Return the [x, y] coordinate for the center point of the cell that contains the specified text.  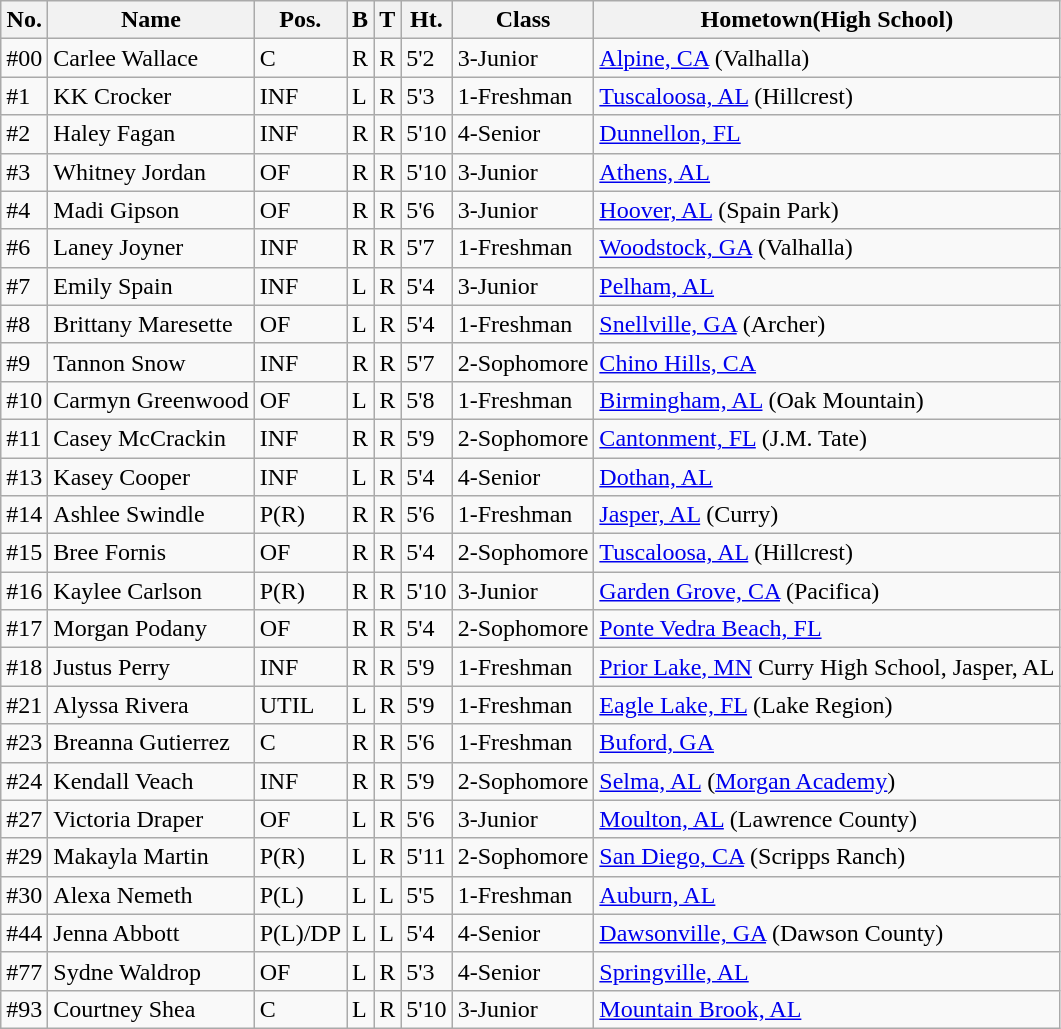
Carmyn Greenwood [151, 400]
Class [523, 20]
Kasey Cooper [151, 477]
T [388, 20]
Justus Perry [151, 667]
Breanna Gutierrez [151, 743]
#29 [24, 857]
Selma, AL (Morgan Academy) [827, 781]
Snellville, GA (Archer) [827, 324]
Chino Hills, CA [827, 362]
Haley Fagan [151, 134]
Whitney Jordan [151, 172]
Hometown(High School) [827, 20]
#6 [24, 248]
No. [24, 20]
#1 [24, 96]
#30 [24, 895]
Ponte Vedra Beach, FL [827, 629]
#17 [24, 629]
Makayla Martin [151, 857]
#18 [24, 667]
Kaylee Carlson [151, 591]
Moulton, AL (Lawrence County) [827, 819]
Ht. [426, 20]
#4 [24, 210]
5'5 [426, 895]
#24 [24, 781]
Dawsonville, GA (Dawson County) [827, 933]
#15 [24, 553]
Springville, AL [827, 971]
UTIL [300, 705]
#00 [24, 58]
Alexa Nemeth [151, 895]
Athens, AL [827, 172]
Alpine, CA (Valhalla) [827, 58]
Buford, GA [827, 743]
#21 [24, 705]
#44 [24, 933]
5'8 [426, 400]
#16 [24, 591]
P(L)/DP [300, 933]
#8 [24, 324]
Morgan Podany [151, 629]
#23 [24, 743]
Dunnellon, FL [827, 134]
Pelham, AL [827, 286]
Pos. [300, 20]
KK Crocker [151, 96]
Cantonment, FL (J.M. Tate) [827, 438]
#93 [24, 1009]
Eagle Lake, FL (Lake Region) [827, 705]
Madi Gipson [151, 210]
Woodstock, GA (Valhalla) [827, 248]
Carlee Wallace [151, 58]
#27 [24, 819]
#13 [24, 477]
San Diego, CA (Scripps Ranch) [827, 857]
#11 [24, 438]
Victoria Draper [151, 819]
#10 [24, 400]
Brittany Maresette [151, 324]
#3 [24, 172]
Tannon Snow [151, 362]
Kendall Veach [151, 781]
Mountain Brook, AL [827, 1009]
Birmingham, AL (Oak Mountain) [827, 400]
Sydne Waldrop [151, 971]
Name [151, 20]
Dothan, AL [827, 477]
B [360, 20]
Jasper, AL (Curry) [827, 515]
Ashlee Swindle [151, 515]
#9 [24, 362]
#2 [24, 134]
P(L) [300, 895]
Prior Lake, MN Curry High School, Jasper, AL [827, 667]
#7 [24, 286]
Hoover, AL (Spain Park) [827, 210]
Bree Fornis [151, 553]
Garden Grove, CA (Pacifica) [827, 591]
Emily Spain [151, 286]
Laney Joyner [151, 248]
Alyssa Rivera [151, 705]
#77 [24, 971]
Jenna Abbott [151, 933]
#14 [24, 515]
5'11 [426, 857]
Auburn, AL [827, 895]
5'2 [426, 58]
Casey McCrackin [151, 438]
Courtney Shea [151, 1009]
